Determine the [X, Y] coordinate at the center of the cell enclosing the given text.  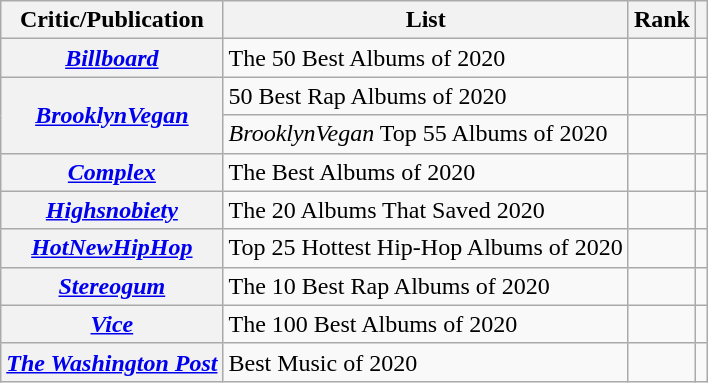
List [426, 20]
Vice [112, 324]
The Washington Post [112, 362]
Highsnobiety [112, 210]
BrooklynVegan [112, 115]
The 10 Best Rap Albums of 2020 [426, 286]
BrooklynVegan Top 55 Albums of 2020 [426, 134]
Top 25 Hottest Hip-Hop Albums of 2020 [426, 248]
HotNewHipHop [112, 248]
Billboard [112, 58]
Best Music of 2020 [426, 362]
Stereogum [112, 286]
The 50 Best Albums of 2020 [426, 58]
50 Best Rap Albums of 2020 [426, 96]
The 20 Albums That Saved 2020 [426, 210]
Critic/Publication [112, 20]
The Best Albums of 2020 [426, 172]
Rank [662, 20]
The 100 Best Albums of 2020 [426, 324]
Complex [112, 172]
